Output the [x, y] coordinate of the center of the cell containing the given text.  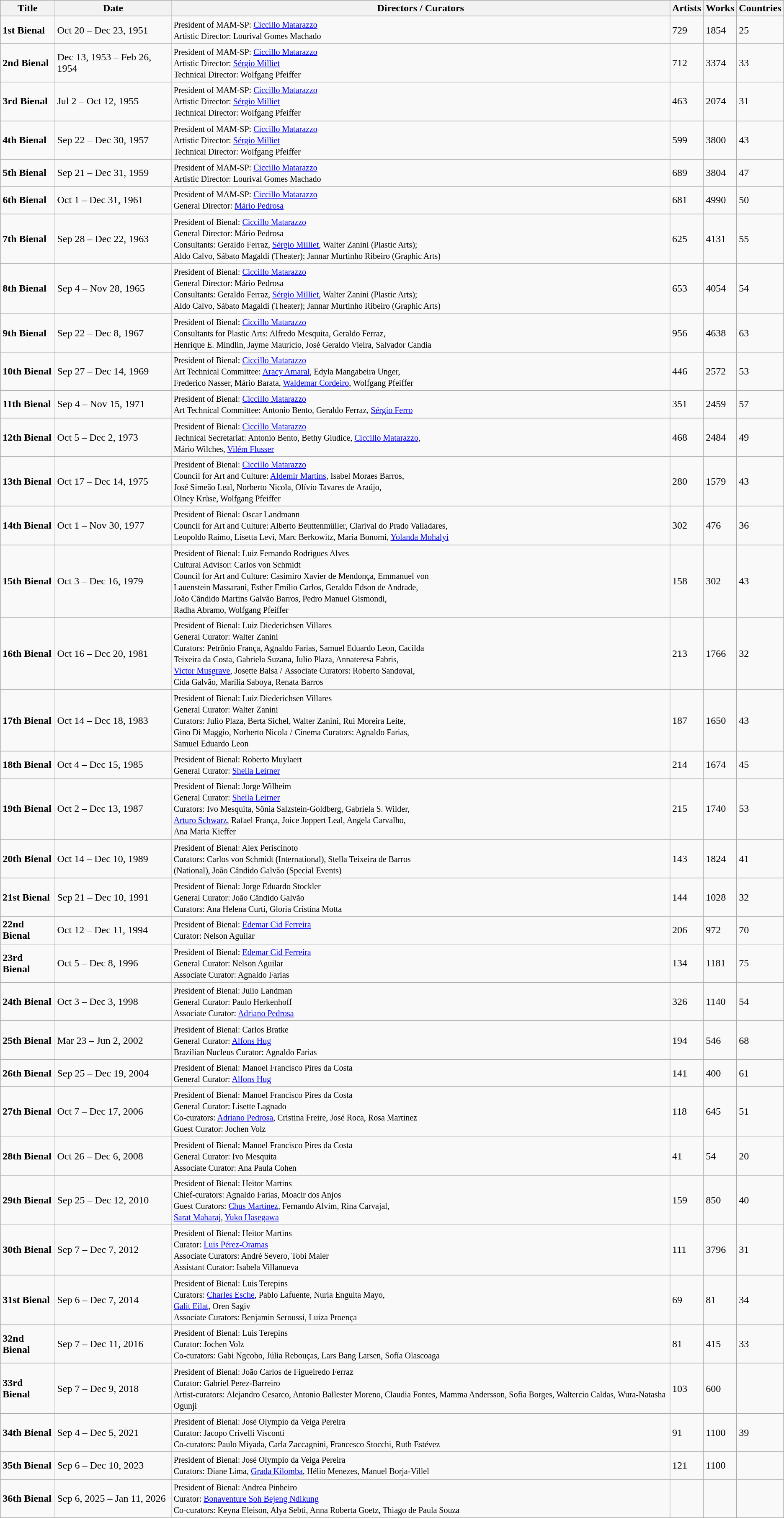
645 [720, 1112]
Sep 6 – Dec 10, 2023 [113, 1465]
34 [760, 1300]
President of Bienal: Ciccillo MatarazzoArt Technical Committee: Antonio Bento, Geraldo Ferraz, Sérgio Ferro [420, 404]
69 [686, 1300]
476 [720, 526]
141 [686, 1073]
91 [686, 1433]
214 [686, 765]
206 [686, 930]
29th Bienal [28, 1200]
Sep 21 – Dec 31, 1959 [113, 173]
30th Bienal [28, 1250]
President of MAM-SP: Ciccillo MatarazzoGeneral Director: Mário Pedrosa [420, 200]
Oct 3 – Dec 16, 1979 [113, 581]
President of Bienal: Julio LandmanGeneral Curator: Paulo HerkenhoffAssociate Curator: Adriano Pedrosa [420, 1002]
Sep 6 – Dec 7, 2014 [113, 1300]
2074 [720, 101]
13th Bienal [28, 482]
Oct 12 – Dec 11, 1994 [113, 930]
1674 [720, 765]
55 [760, 239]
23rd Bienal [28, 963]
159 [686, 1200]
Sep 22 – Dec 8, 1967 [113, 333]
3804 [720, 173]
39 [760, 1433]
3rd Bienal [28, 101]
63 [760, 333]
3800 [720, 140]
34th Bienal [28, 1433]
Jul 2 – Oct 12, 1955 [113, 101]
Sep 27 – Dec 14, 1969 [113, 371]
51 [760, 1112]
625 [686, 239]
40 [760, 1200]
Oct 3 – Dec 3, 1998 [113, 1002]
President of Bienal: Roberto MuylaertGeneral Curator: Sheila Leirner [420, 765]
17th Bienal [28, 720]
Countries [760, 8]
20th Bienal [28, 859]
49 [760, 437]
7th Bienal [28, 239]
Sep 7 – Dec 7, 2012 [113, 1250]
653 [686, 288]
Oct 20 – Dec 23, 1951 [113, 30]
Oct 17 – Dec 14, 1975 [113, 482]
689 [686, 173]
1824 [720, 859]
President of Bienal: Manoel Francisco Pires da CostaGeneral Curator: Ivo MesquitaAssociate Curator: Ana Paula Cohen [420, 1156]
President of Bienal: José Olympio da Veiga PereiraCurators: Diane Lima, Grada Kilomba, Hélio Menezes, Manuel Borja-Villel [420, 1465]
14th Bienal [28, 526]
Title [28, 8]
468 [686, 437]
Sep 7 – Dec 9, 2018 [113, 1388]
326 [686, 1002]
415 [720, 1344]
47 [760, 173]
1766 [720, 653]
850 [720, 1200]
Oct 2 – Dec 13, 1987 [113, 809]
1st Bienal [28, 30]
Sep 25 – Dec 19, 2004 [113, 1073]
36 [760, 526]
70 [760, 930]
134 [686, 963]
16th Bienal [28, 653]
Oct 16 – Dec 20, 1981 [113, 653]
36th Bienal [28, 1498]
2nd Bienal [28, 63]
2572 [720, 371]
Sep 4 – Nov 28, 1965 [113, 288]
President of Bienal: Ciccillo MatarazzoTechnical Secretariat: Antonio Bento, Bethy Giudice, Ciccillo Matarazzo,Mário Wilches, Vilém Flusser [420, 437]
President of Bienal: Luis TerepinsCurator: Jochen VolzCo-curators: Gabi Ngcobo, Júlia Rebouças, Lars Bang Larsen, Sofía Olascoaga [420, 1344]
Oct 4 – Dec 15, 1985 [113, 765]
Dec 13, 1953 – Feb 26, 1954 [113, 63]
194 [686, 1040]
President of Bienal: Carlos BratkeGeneral Curator: Alfons HugBrazilian Nucleus Curator: Agnaldo Farias [420, 1040]
1854 [720, 30]
31st Bienal [28, 1300]
Oct 5 – Dec 2, 1973 [113, 437]
599 [686, 140]
2459 [720, 404]
5th Bienal [28, 173]
11th Bienal [28, 404]
158 [686, 581]
Works [720, 8]
50 [760, 200]
Sep 4 – Dec 5, 2021 [113, 1433]
956 [686, 333]
28th Bienal [28, 1156]
20 [760, 1156]
4131 [720, 239]
Oct 14 – Dec 18, 1983 [113, 720]
19th Bienal [28, 809]
546 [720, 1040]
Sep 28 – Dec 22, 1963 [113, 239]
Artists [686, 8]
1028 [720, 897]
8th Bienal [28, 288]
6th Bienal [28, 200]
Oct 7 – Dec 17, 2006 [113, 1112]
President of Bienal: Heitor MartinsCurator: Luis Pérez-OramasAssociate Curators: André Severo, Tobi MaierAssistant Curator: Isabela Villanueva [420, 1250]
143 [686, 859]
1181 [720, 963]
3796 [720, 1250]
27th Bienal [28, 1112]
Oct 14 – Dec 10, 1989 [113, 859]
10th Bienal [28, 371]
681 [686, 200]
213 [686, 653]
32nd Bienal [28, 1344]
President of Bienal: Manoel Francisco Pires da CostaGeneral Curator: Alfons Hug [420, 1073]
351 [686, 404]
President of Bienal: Edemar Cid FerreiraGeneral Curator: Nelson AguilarAssociate Curator: Agnaldo Farias [420, 963]
President of Bienal: Jorge Eduardo StocklerGeneral Curator: João Cândido GalvãoCurators: Ana Helena Curti, Gloria Cristina Motta [420, 897]
Oct 1 – Dec 31, 1961 [113, 200]
33rd Bienal [28, 1388]
75 [760, 963]
4th Bienal [28, 140]
61 [760, 1073]
21st Bienal [28, 897]
Mar 23 – Jun 2, 2002 [113, 1040]
15th Bienal [28, 581]
3374 [720, 63]
1740 [720, 809]
2484 [720, 437]
4990 [720, 200]
26th Bienal [28, 1073]
Oct 26 – Dec 6, 2008 [113, 1156]
18th Bienal [28, 765]
103 [686, 1388]
Sep 25 – Dec 12, 2010 [113, 1200]
22nd Bienal [28, 930]
Date [113, 8]
400 [720, 1073]
972 [720, 930]
600 [720, 1388]
111 [686, 1250]
Sep 22 – Dec 30, 1957 [113, 140]
President of Bienal: Edemar Cid FerreiraCurator: Nelson Aguilar [420, 930]
35th Bienal [28, 1465]
Oct 5 – Dec 8, 1996 [113, 963]
4054 [720, 288]
Sep 6, 2025 – Jan 11, 2026 [113, 1498]
446 [686, 371]
121 [686, 1465]
187 [686, 720]
1579 [720, 482]
25th Bienal [28, 1040]
9th Bienal [28, 333]
1650 [720, 720]
Sep 7 – Dec 11, 2016 [113, 1344]
Sep 4 – Nov 15, 1971 [113, 404]
45 [760, 765]
144 [686, 897]
Directors / Curators [420, 8]
729 [686, 30]
Oct 1 – Nov 30, 1977 [113, 526]
463 [686, 101]
4638 [720, 333]
68 [760, 1040]
215 [686, 809]
24th Bienal [28, 1002]
Sep 21 – Dec 10, 1991 [113, 897]
57 [760, 404]
12th Bienal [28, 437]
1140 [720, 1002]
712 [686, 63]
25 [760, 30]
280 [686, 482]
118 [686, 1112]
